Identify which cell holds the provided text, then report its (x, y) central coordinate. 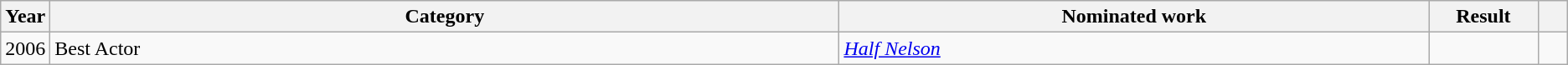
Half Nelson (1134, 48)
2006 (25, 48)
Year (25, 17)
Best Actor (445, 48)
Result (1484, 17)
Nominated work (1134, 17)
Category (445, 17)
